Identify which cell holds the provided text, then report its (x, y) central coordinate. 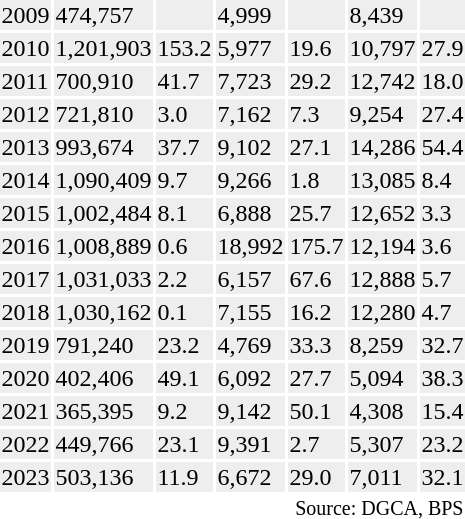
8,439 (382, 15)
1,031,033 (104, 279)
12,194 (382, 246)
2022 (26, 444)
153.2 (184, 48)
1.8 (316, 180)
4,999 (250, 15)
9,254 (382, 114)
11.9 (184, 477)
7,723 (250, 81)
9,102 (250, 147)
6,888 (250, 213)
16.2 (316, 312)
3.3 (442, 213)
8,259 (382, 345)
12,742 (382, 81)
5,307 (382, 444)
38.3 (442, 378)
4.7 (442, 312)
12,888 (382, 279)
175.7 (316, 246)
37.7 (184, 147)
1,030,162 (104, 312)
9.7 (184, 180)
32.1 (442, 477)
1,002,484 (104, 213)
18,992 (250, 246)
2.7 (316, 444)
2010 (26, 48)
7,162 (250, 114)
1,090,409 (104, 180)
9.2 (184, 411)
2020 (26, 378)
5.7 (442, 279)
6,092 (250, 378)
993,674 (104, 147)
1,201,903 (104, 48)
449,766 (104, 444)
6,157 (250, 279)
23.1 (184, 444)
2011 (26, 81)
2.2 (184, 279)
33.3 (316, 345)
2012 (26, 114)
0.1 (184, 312)
8.1 (184, 213)
27.7 (316, 378)
15.4 (442, 411)
27.4 (442, 114)
2018 (26, 312)
18.0 (442, 81)
13,085 (382, 180)
50.1 (316, 411)
700,910 (104, 81)
402,406 (104, 378)
6,672 (250, 477)
7,011 (382, 477)
7.3 (316, 114)
2015 (26, 213)
12,652 (382, 213)
5,094 (382, 378)
29.2 (316, 81)
2023 (26, 477)
4,769 (250, 345)
3.0 (184, 114)
1,008,889 (104, 246)
29.0 (316, 477)
503,136 (104, 477)
3.6 (442, 246)
67.6 (316, 279)
9,266 (250, 180)
2013 (26, 147)
791,240 (104, 345)
4,308 (382, 411)
32.7 (442, 345)
25.7 (316, 213)
14,286 (382, 147)
2014 (26, 180)
12,280 (382, 312)
2016 (26, 246)
365,395 (104, 411)
474,757 (104, 15)
10,797 (382, 48)
19.6 (316, 48)
7,155 (250, 312)
49.1 (184, 378)
2009 (26, 15)
5,977 (250, 48)
54.4 (442, 147)
721,810 (104, 114)
9,391 (250, 444)
0.6 (184, 246)
8.4 (442, 180)
2019 (26, 345)
2021 (26, 411)
27.1 (316, 147)
2017 (26, 279)
27.9 (442, 48)
41.7 (184, 81)
9,142 (250, 411)
